Detect which cell encompasses the target text, then output its (x, y) center coordinate. 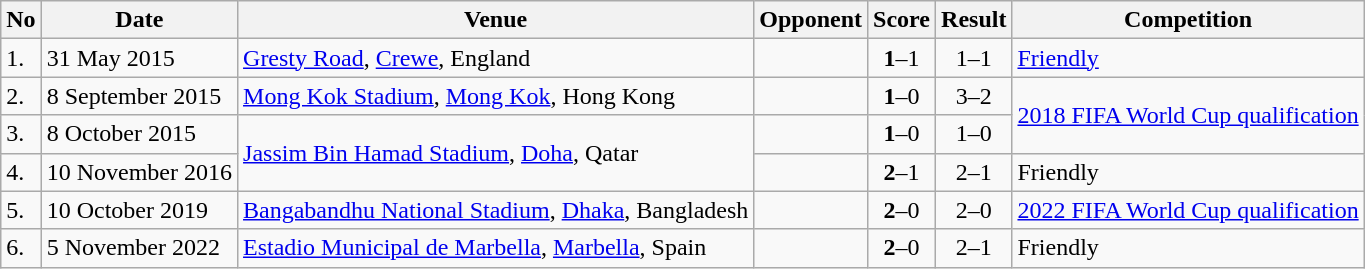
31 May 2015 (139, 58)
Opponent (811, 20)
10 October 2019 (139, 210)
8 September 2015 (139, 96)
Jassim Bin Hamad Stadium, Doha, Qatar (496, 153)
2. (21, 96)
Estadio Municipal de Marbella, Marbella, Spain (496, 248)
Competition (1188, 20)
3. (21, 134)
5. (21, 210)
No (21, 20)
6. (21, 248)
5 November 2022 (139, 248)
Score (902, 20)
2022 FIFA World Cup qualification (1188, 210)
Result (974, 20)
3–2 (974, 96)
Gresty Road, Crewe, England (496, 58)
Bangabandhu National Stadium, Dhaka, Bangladesh (496, 210)
10 November 2016 (139, 172)
Date (139, 20)
Mong Kok Stadium, Mong Kok, Hong Kong (496, 96)
8 October 2015 (139, 134)
Venue (496, 20)
4. (21, 172)
2018 FIFA World Cup qualification (1188, 115)
1. (21, 58)
